Search for the cell housing the specified text and yield its (X, Y) center coordinate. 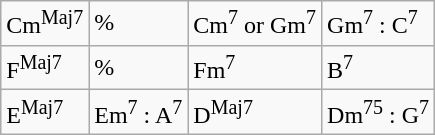
EMaj7 (45, 112)
B7 (378, 68)
Cm7 or Gm7 (255, 24)
CmMaj7 (45, 24)
Dm75 : G7 (378, 112)
Fm7 (255, 68)
FMaj7 (45, 68)
Em7 : A7 (138, 112)
Gm7 : C7 (378, 24)
DMaj7 (255, 112)
